Scan for the cell matching the given text and deliver its [X, Y] coordinate at center. 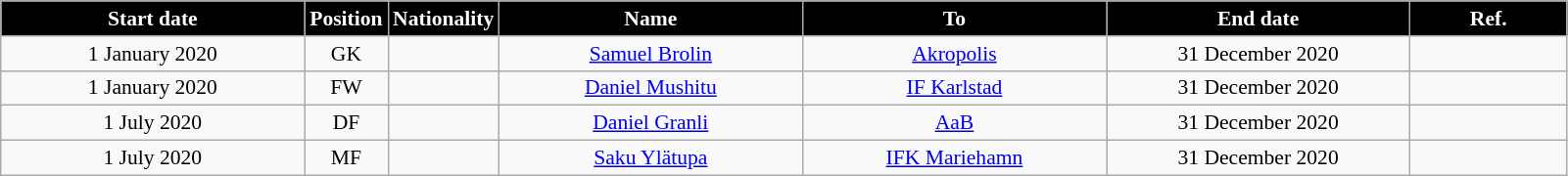
Ref. [1489, 19]
Nationality [443, 19]
To [954, 19]
GK [347, 54]
AaB [954, 123]
Saku Ylätupa [650, 158]
FW [347, 88]
End date [1259, 19]
Start date [153, 19]
IF Karlstad [954, 88]
Daniel Mushitu [650, 88]
MF [347, 158]
Samuel Brolin [650, 54]
Name [650, 19]
DF [347, 123]
Daniel Granli [650, 123]
Akropolis [954, 54]
Position [347, 19]
IFK Mariehamn [954, 158]
